Determine the (X, Y) coordinate at the center of the cell enclosing the given text.  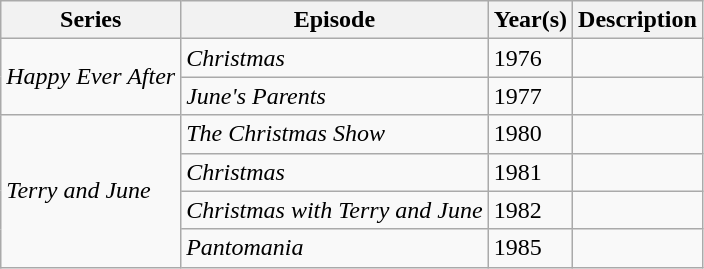
1981 (530, 172)
Happy Ever After (91, 77)
1976 (530, 58)
1982 (530, 210)
Christmas with Terry and June (335, 210)
Pantomania (335, 248)
Description (638, 20)
Series (91, 20)
June's Parents (335, 96)
Year(s) (530, 20)
Episode (335, 20)
1980 (530, 134)
Terry and June (91, 191)
1977 (530, 96)
1985 (530, 248)
The Christmas Show (335, 134)
